Return (X, Y) of the center of cell containing provided text 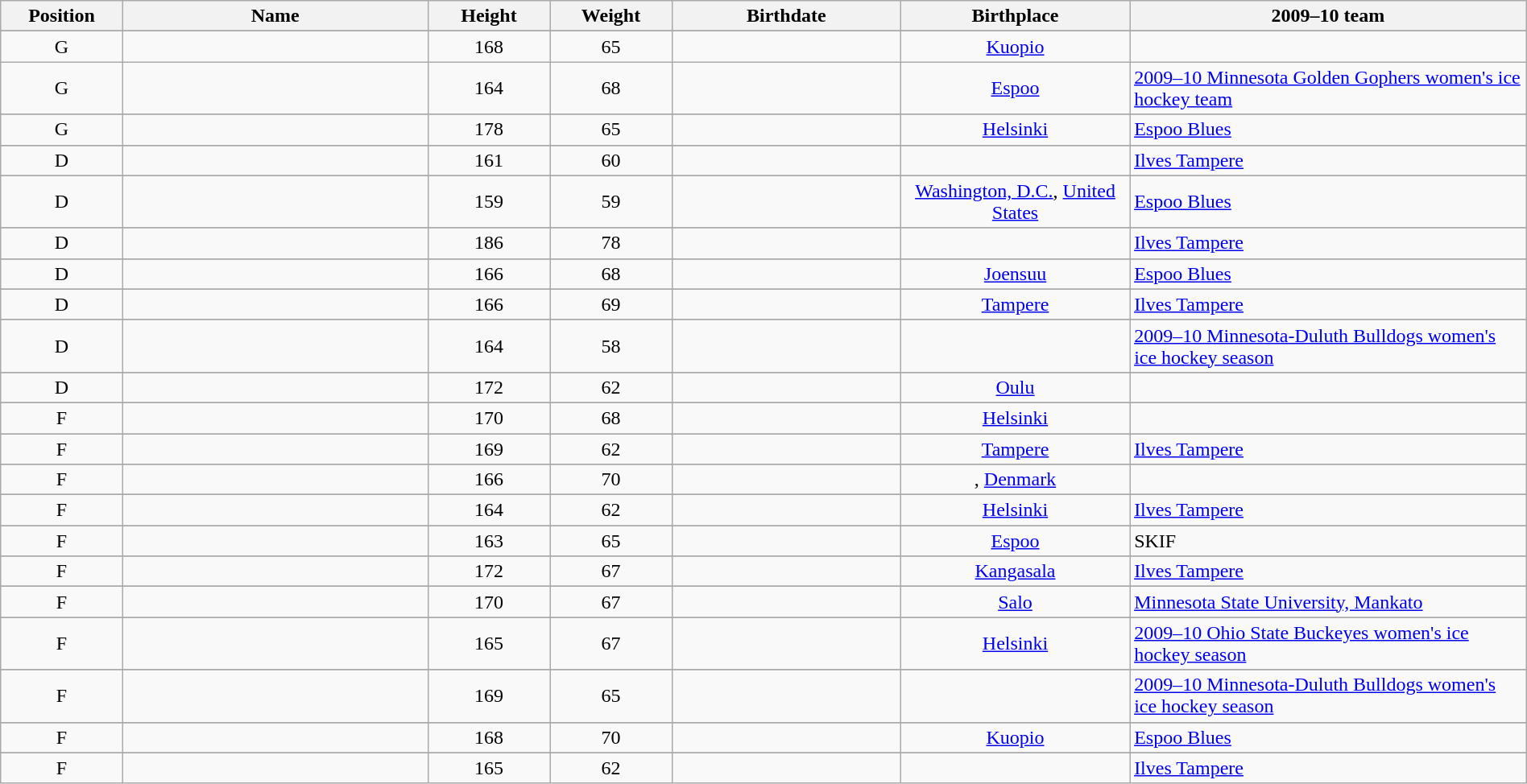
Salo (1015, 602)
Washington, D.C., United States (1015, 201)
78 (611, 243)
186 (489, 243)
2009–10 Ohio State Buckeyes women's ice hockey season (1329, 644)
58 (611, 346)
159 (489, 201)
Weight (611, 16)
59 (611, 201)
60 (611, 160)
69 (611, 304)
Kangasala (1015, 571)
Height (489, 16)
Name (275, 16)
Birthdate (786, 16)
Minnesota State University, Mankato (1329, 602)
Oulu (1015, 387)
, Denmark (1015, 480)
Position (62, 16)
Joensuu (1015, 274)
2009–10 Minnesota Golden Gophers women's ice hockey team (1329, 89)
Birthplace (1015, 16)
SKIF (1329, 541)
163 (489, 541)
2009–10 team (1329, 16)
178 (489, 130)
161 (489, 160)
